Capture the cell that displays the provided text and extract its (x, y) central coordinate. 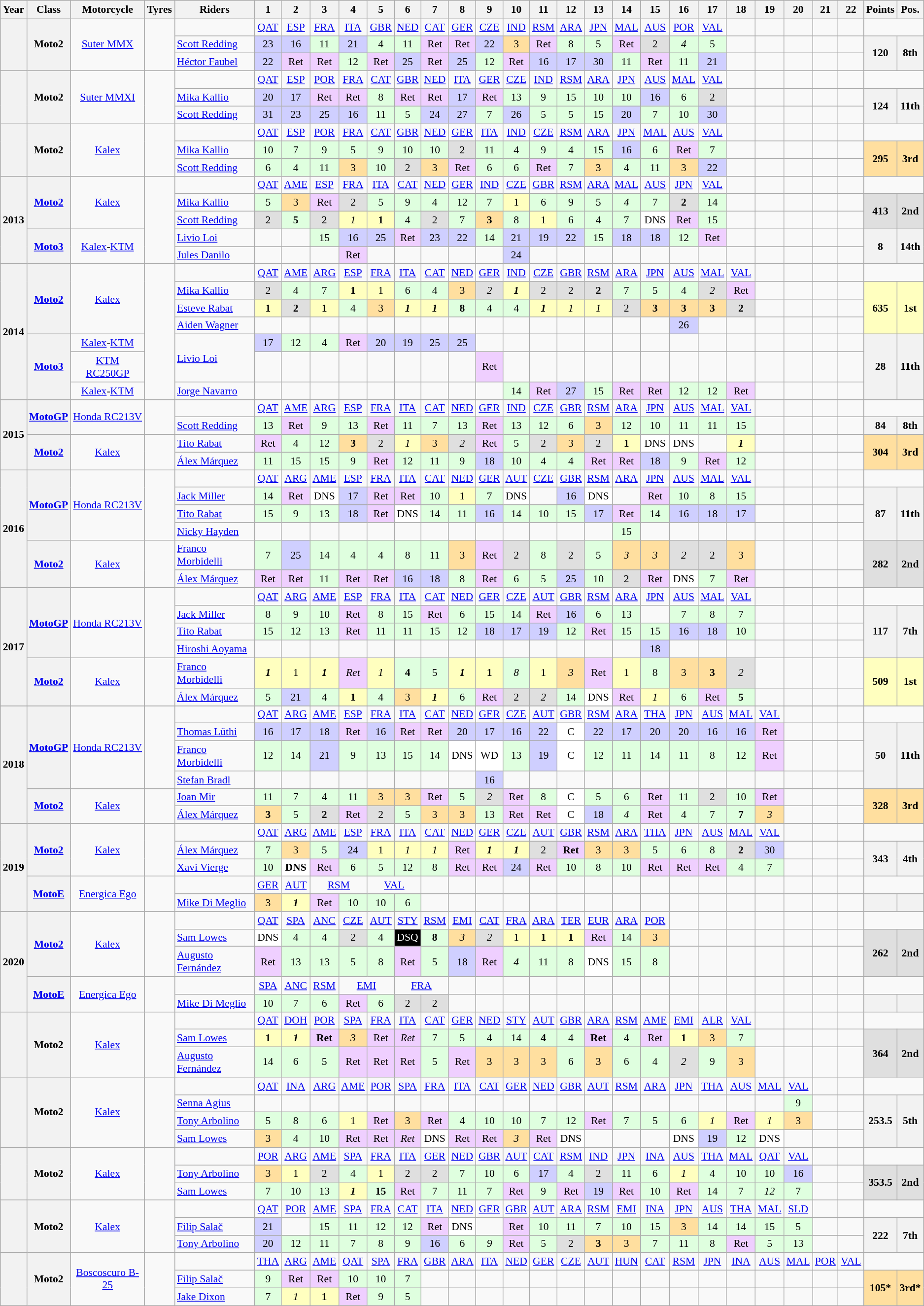
353.5 (881, 1182)
Aiden Wagner (215, 325)
WD (490, 756)
Class (48, 9)
2019 (14, 868)
87 (881, 514)
635 (881, 308)
Jules Danilo (215, 255)
Pos. (910, 9)
DOH (296, 1021)
262 (881, 953)
Boscoscuro B-25 (107, 1279)
Jorge Navarro (215, 391)
364 (881, 1053)
2014 (14, 332)
Suter MMX (107, 44)
105* (881, 1288)
5th (910, 1121)
413 (881, 211)
EUR (598, 920)
2017 (14, 647)
Riders (215, 9)
14th (910, 247)
2013 (14, 220)
DSQ (408, 938)
120 (881, 53)
TER (571, 920)
Héctor Faubel (215, 62)
222 (881, 1235)
4th (910, 859)
Thomas Lüthi (215, 732)
31 (268, 115)
ALR (712, 1021)
Senna Agius (215, 1103)
Tyres (160, 9)
2015 (14, 434)
28 (881, 367)
Hiroshi Aoyama (215, 649)
Esteve Rabat (215, 308)
Year (14, 9)
328 (881, 806)
2020 (14, 962)
Joan Mir (215, 797)
2016 (14, 529)
304 (881, 453)
Suter MMXI (107, 98)
KTM RC250GP (107, 367)
Points (881, 9)
Motorcycle (107, 9)
50 (881, 756)
Jake Dixon (215, 1297)
2018 (14, 764)
117 (881, 632)
343 (881, 859)
84 (881, 426)
SLD (798, 1209)
295 (881, 159)
HUN (626, 1262)
3rd* (910, 1288)
Stefan Bradl (215, 780)
253.5 (881, 1121)
509 (881, 682)
Xavi Vierge (215, 868)
124 (881, 106)
282 (881, 564)
Nicky Hayden (215, 531)
